Pinpoint the cell where the given text exists, returning its (X, Y) midpoint coordinate. 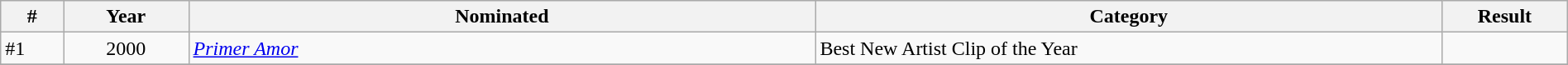
Best New Artist Clip of the Year (1129, 48)
Nominated (502, 17)
# (32, 17)
Primer Amor (502, 48)
2000 (126, 48)
Result (1505, 17)
Category (1129, 17)
Year (126, 17)
#1 (32, 48)
